Output the [x, y] coordinate of the center of the cell containing the given text.  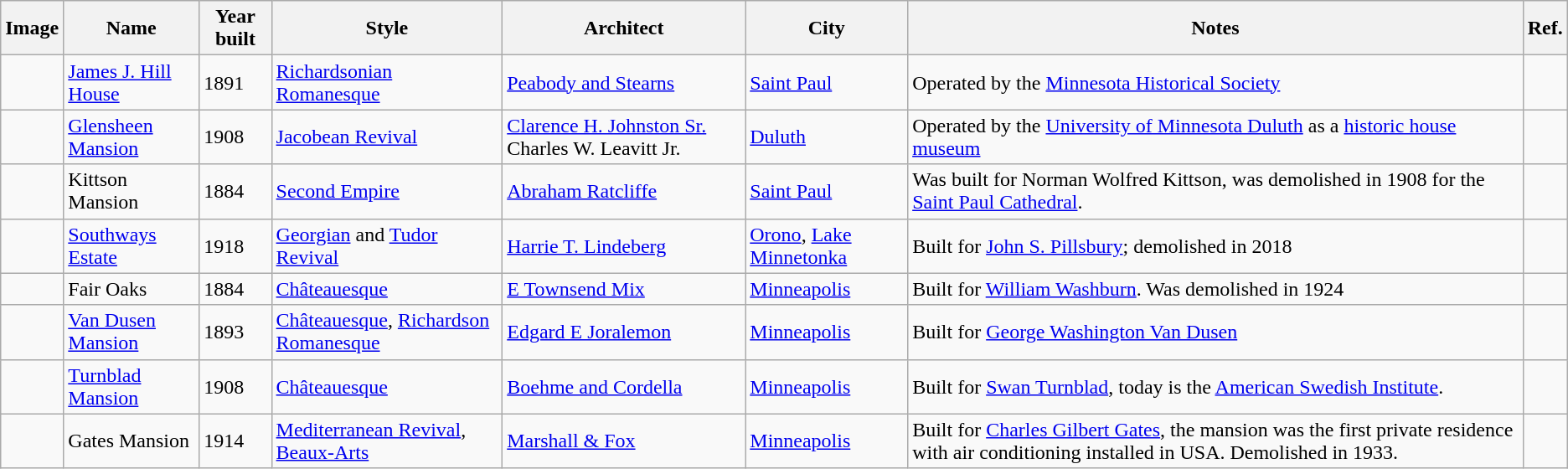
City [827, 28]
Peabody and Stearns [624, 82]
1891 [235, 82]
Kittson Mansion [132, 191]
Style [387, 28]
Orono, Lake Minnetonka [827, 246]
Built for William Washburn. Was demolished in 1924 [1216, 289]
Built for George Washington Van Dusen [1216, 332]
Glensheen Mansion [132, 137]
Operated by the University of Minnesota Duluth as a historic house museum [1216, 137]
Richardsonian Romanesque [387, 82]
Gates Mansion [132, 441]
1914 [235, 441]
Edgard E Joralemon [624, 332]
Year built [235, 28]
Turnblad Mansion [132, 387]
Abraham Ratcliffe [624, 191]
Architect [624, 28]
Van Dusen Mansion [132, 332]
Name [132, 28]
Notes [1216, 28]
E Townsend Mix [624, 289]
Châteauesque, Richardson Romanesque [387, 332]
Duluth [827, 137]
Built for Swan Turnblad, today is the American Swedish Institute. [1216, 387]
Fair Oaks [132, 289]
Jacobean Revival [387, 137]
1893 [235, 332]
Harrie T. Lindeberg [624, 246]
Was built for Norman Wolfred Kittson, was demolished in 1908 for the Saint Paul Cathedral. [1216, 191]
Second Empire [387, 191]
Marshall & Fox [624, 441]
Clarence H. Johnston Sr. Charles W. Leavitt Jr. [624, 137]
Built for Charles Gilbert Gates, the mansion was the first private residence with air conditioning installed in USA. Demolished in 1933. [1216, 441]
Mediterranean Revival, Beaux-Arts [387, 441]
Built for John S. Pillsbury; demolished in 2018 [1216, 246]
Georgian and Tudor Revival [387, 246]
1918 [235, 246]
Boehme and Cordella [624, 387]
Image [32, 28]
Ref. [1545, 28]
James J. Hill House [132, 82]
Southways Estate [132, 246]
Operated by the Minnesota Historical Society [1216, 82]
